Output the [x, y] coordinate of the center of the cell containing the given text.  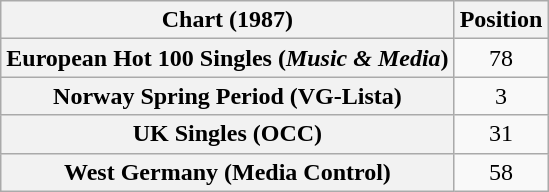
58 [501, 172]
31 [501, 134]
Chart (1987) [228, 20]
European Hot 100 Singles (Music & Media) [228, 58]
Position [501, 20]
UK Singles (OCC) [228, 134]
Norway Spring Period (VG-Lista) [228, 96]
3 [501, 96]
78 [501, 58]
West Germany (Media Control) [228, 172]
